For the text-containing cell, return its midpoint in [X, Y] coordinate format. 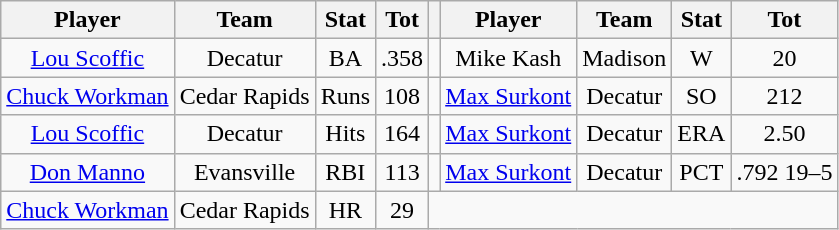
SO [702, 96]
29 [402, 210]
Mike Kash [508, 58]
108 [402, 96]
Madison [624, 58]
Runs [345, 96]
Hits [345, 134]
Evansville [244, 172]
PCT [702, 172]
2.50 [784, 134]
.792 19–5 [784, 172]
BA [345, 58]
RBI [345, 172]
20 [784, 58]
164 [402, 134]
.358 [402, 58]
Don Manno [88, 172]
212 [784, 96]
ERA [702, 134]
W [702, 58]
HR [345, 210]
113 [402, 172]
